Return (x, y) of the center of cell containing provided text 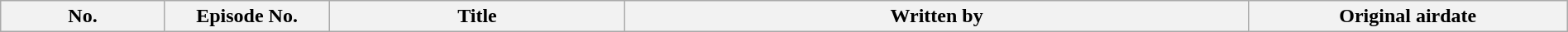
Written by (936, 16)
Episode No. (246, 16)
No. (83, 16)
Title (477, 16)
Original airdate (1408, 16)
